Identify which cell holds the provided text, then report its (x, y) central coordinate. 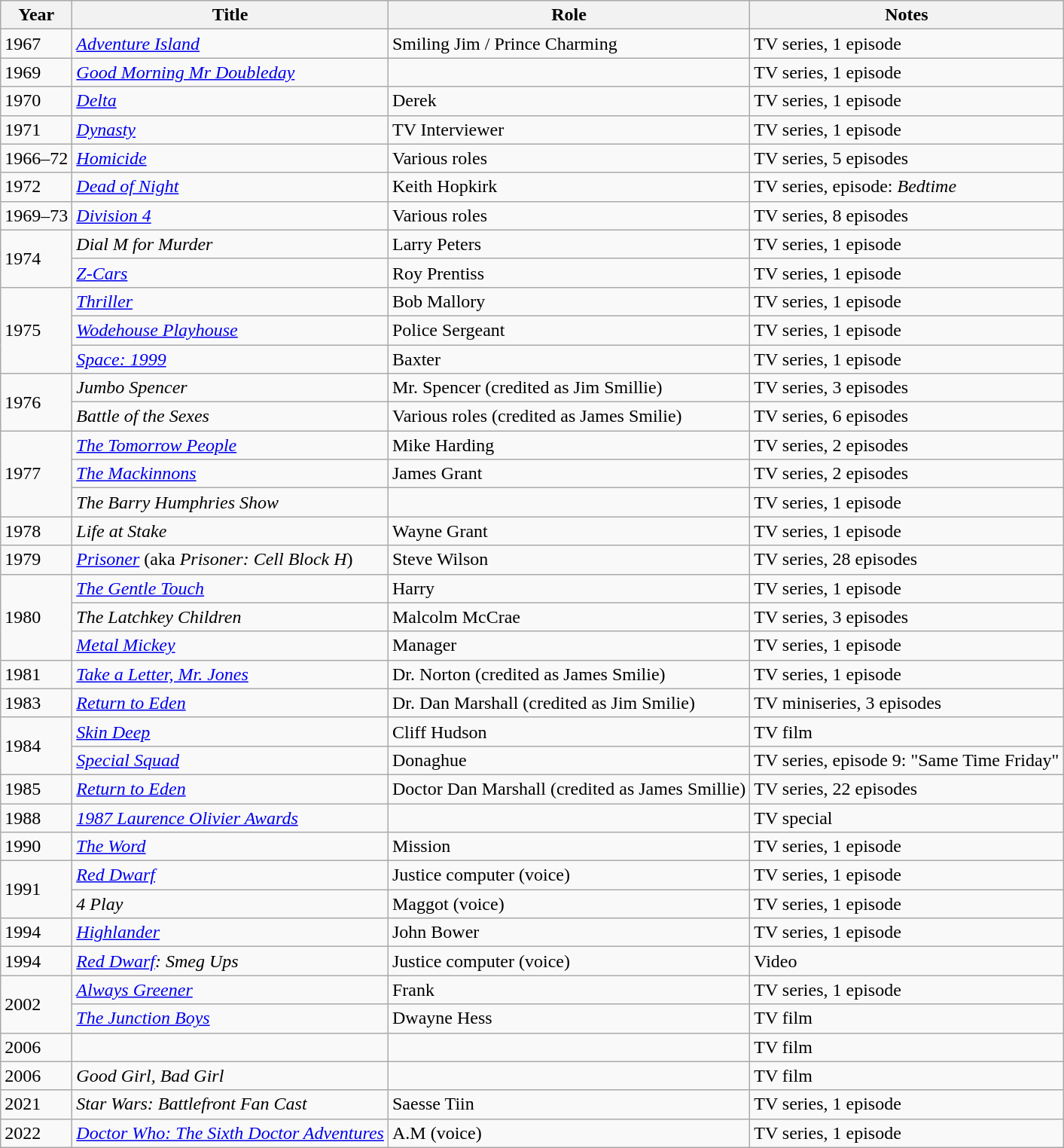
Homicide (230, 158)
TV series, 8 episodes (907, 215)
Wayne Grant (569, 531)
Delta (230, 101)
Dwayne Hess (569, 1018)
Harry (569, 588)
Malcolm McCrae (569, 617)
1985 (36, 789)
Cliff Hudson (569, 731)
The Gentle Touch (230, 588)
Adventure Island (230, 44)
Dr. Dan Marshall (credited as Jim Smilie) (569, 703)
1979 (36, 560)
The Mackinnons (230, 474)
James Grant (569, 474)
Year (36, 15)
2022 (36, 1133)
1975 (36, 330)
Metal Mickey (230, 646)
Bob Mallory (569, 301)
2002 (36, 1004)
Derek (569, 101)
TV Interviewer (569, 130)
Saesse Tiin (569, 1104)
Good Girl, Bad Girl (230, 1076)
John Bower (569, 933)
The Barry Humphries Show (230, 502)
Police Sergeant (569, 330)
Frank (569, 990)
Prisoner (aka Prisoner: Cell Block H) (230, 560)
1971 (36, 130)
Mike Harding (569, 445)
Mission (569, 847)
Take a Letter, Mr. Jones (230, 674)
Dead of Night (230, 187)
Dial M for Murder (230, 244)
Space: 1999 (230, 359)
Title (230, 15)
Dr. Norton (credited as James Smilie) (569, 674)
1980 (36, 617)
Z-Cars (230, 273)
Wodehouse Playhouse (230, 330)
TV special (907, 817)
Thriller (230, 301)
TV series, episode 9: "Same Time Friday" (907, 760)
Donaghue (569, 760)
Baxter (569, 359)
The Word (230, 847)
Special Squad (230, 760)
1981 (36, 674)
Highlander (230, 933)
Notes (907, 15)
The Latchkey Children (230, 617)
Life at Stake (230, 531)
2021 (36, 1104)
1970 (36, 101)
Video (907, 961)
The Tomorrow People (230, 445)
1983 (36, 703)
Manager (569, 646)
1977 (36, 474)
Keith Hopkirk (569, 187)
1972 (36, 187)
Star Wars: Battlefront Fan Cast (230, 1104)
TV series, episode: Bedtime (907, 187)
Steve Wilson (569, 560)
1990 (36, 847)
Maggot (voice) (569, 904)
1976 (36, 402)
Red Dwarf (230, 875)
Larry Peters (569, 244)
1978 (36, 531)
1966–72 (36, 158)
The Junction Boys (230, 1018)
TV series, 5 episodes (907, 158)
4 Play (230, 904)
Various roles (credited as James Smilie) (569, 417)
Doctor Who: The Sixth Doctor Adventures (230, 1133)
Skin Deep (230, 731)
Smiling Jim / Prince Charming (569, 44)
Role (569, 15)
Doctor Dan Marshall (credited as James Smillie) (569, 789)
Mr. Spencer (credited as Jim Smillie) (569, 388)
1984 (36, 746)
1987 Laurence Olivier Awards (230, 817)
Jumbo Spencer (230, 388)
Always Greener (230, 990)
TV series, 6 episodes (907, 417)
Good Morning Mr Doubleday (230, 72)
1969 (36, 72)
TV series, 22 episodes (907, 789)
TV series, 28 episodes (907, 560)
1988 (36, 817)
1991 (36, 890)
Division 4 (230, 215)
Battle of the Sexes (230, 417)
A.M (voice) (569, 1133)
1969–73 (36, 215)
TV miniseries, 3 episodes (907, 703)
1974 (36, 258)
1967 (36, 44)
Roy Prentiss (569, 273)
Red Dwarf: Smeg Ups (230, 961)
Dynasty (230, 130)
